Find where the given text appears and provide that cell's center as [x, y] coordinate. 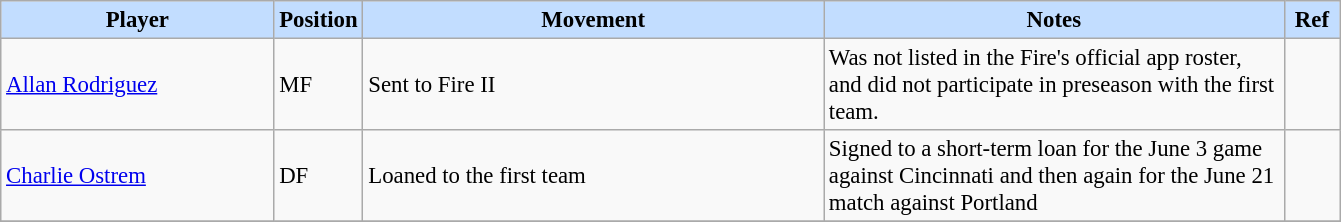
Allan Rodriguez [138, 85]
Was not listed in the Fire's official app roster, and did not participate in preseason with the first team. [1054, 85]
Player [138, 20]
Loaned to the first team [594, 176]
MF [318, 85]
Position [318, 20]
Ref [1312, 20]
Sent to Fire II [594, 85]
Charlie Ostrem [138, 176]
Notes [1054, 20]
Signed to a short-term loan for the June 3 game against Cincinnati and then again for the June 21 match against Portland [1054, 176]
Movement [594, 20]
DF [318, 176]
